Provide the (x, y) coordinate of the cell's center where the given text is located.  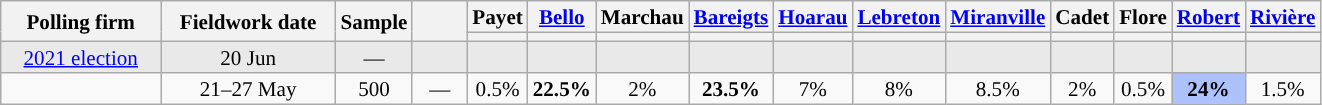
22.5% (562, 88)
2021 election (81, 58)
Marchau (642, 16)
Polling firm (81, 22)
Lebreton (898, 16)
Robert (1208, 16)
Flore (1143, 16)
Payet (497, 16)
Fieldwork date (248, 22)
Hoarau (812, 16)
Rivière (1282, 16)
Bello (562, 16)
8% (898, 88)
24% (1208, 88)
500 (374, 88)
Sample (374, 22)
Cadet (1082, 16)
Bareigts (732, 16)
7% (812, 88)
21–27 May (248, 88)
20 Jun (248, 58)
1.5% (1282, 88)
8.5% (998, 88)
23.5% (732, 88)
Miranville (998, 16)
